Capture the cell that displays the provided text and extract its [X, Y] central coordinate. 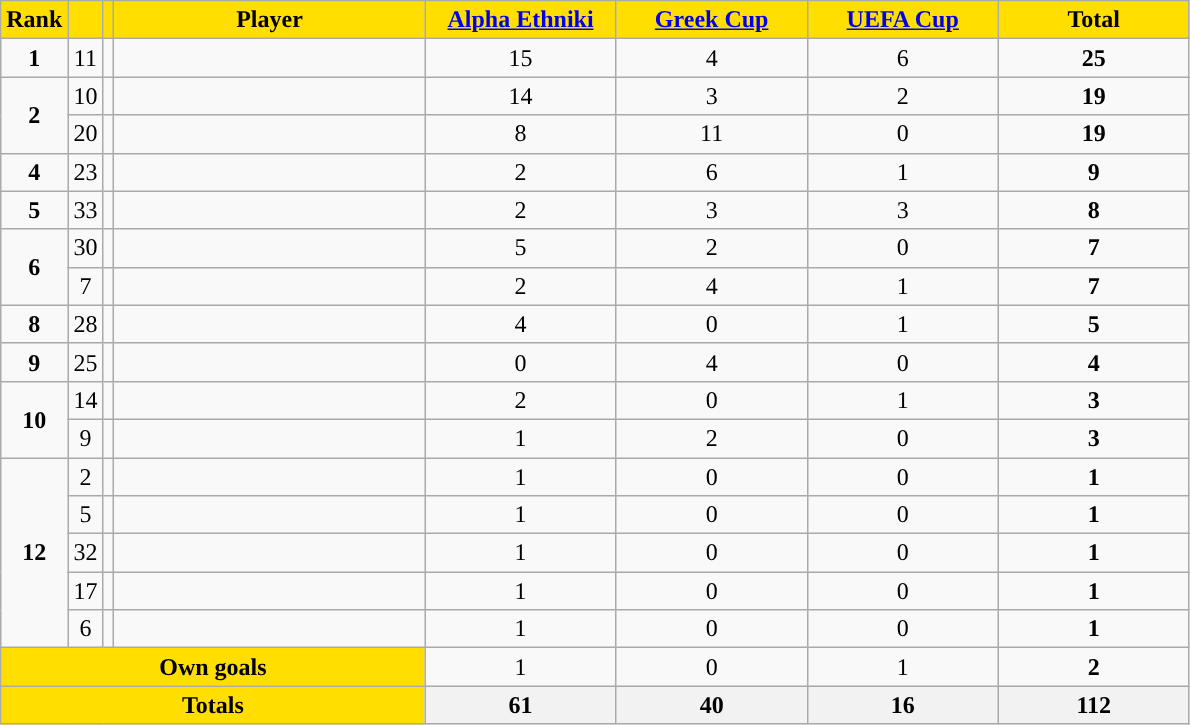
20 [86, 134]
UEFA Cup [902, 20]
Rank [34, 20]
30 [86, 248]
Player [270, 20]
112 [1094, 705]
15 [520, 58]
33 [86, 210]
32 [86, 553]
17 [86, 591]
16 [902, 705]
Own goals [213, 667]
28 [86, 324]
12 [34, 553]
61 [520, 705]
23 [86, 172]
Alpha Ethniki [520, 20]
40 [712, 705]
Greek Cup [712, 20]
Total [1094, 20]
Totals [213, 705]
